Scan for the cell matching the given text and deliver its [x, y] coordinate at center. 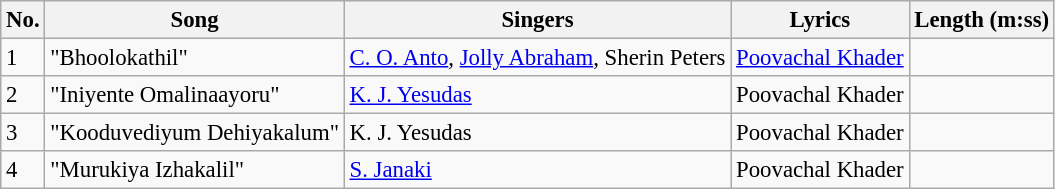
Singers [538, 20]
C. O. Anto, Jolly Abraham, Sherin Peters [538, 58]
No. [23, 20]
3 [23, 133]
Song [194, 20]
"Murukiya Izhakalil" [194, 170]
4 [23, 170]
S. Janaki [538, 170]
Lyrics [820, 20]
Length (m:ss) [982, 20]
"Iniyente Omalinaayoru" [194, 95]
1 [23, 58]
"Bhoolokathil" [194, 58]
"Kooduvediyum Dehiyakalum" [194, 133]
2 [23, 95]
